Pinpoint the cell where the given text exists, returning its (X, Y) midpoint coordinate. 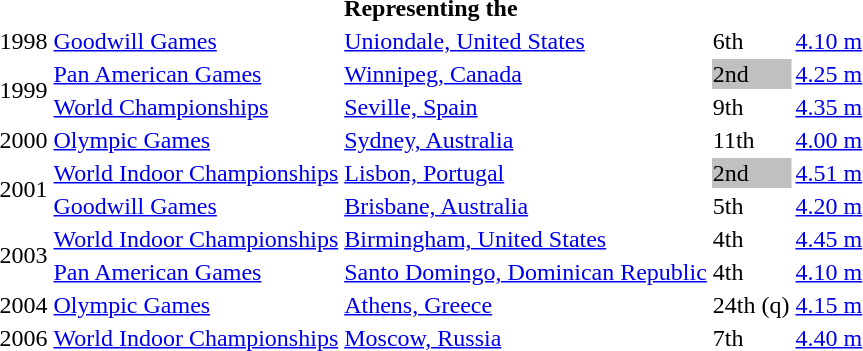
9th (751, 107)
Uniondale, United States (526, 41)
Lisbon, Portugal (526, 173)
Brisbane, Australia (526, 206)
6th (751, 41)
Athens, Greece (526, 305)
Birmingham, United States (526, 239)
Winnipeg, Canada (526, 74)
Santo Domingo, Dominican Republic (526, 272)
Seville, Spain (526, 107)
11th (751, 140)
World Championships (196, 107)
5th (751, 206)
Sydney, Australia (526, 140)
24th (q) (751, 305)
